Return the (x, y) coordinate for the center point of the cell that contains the specified text.  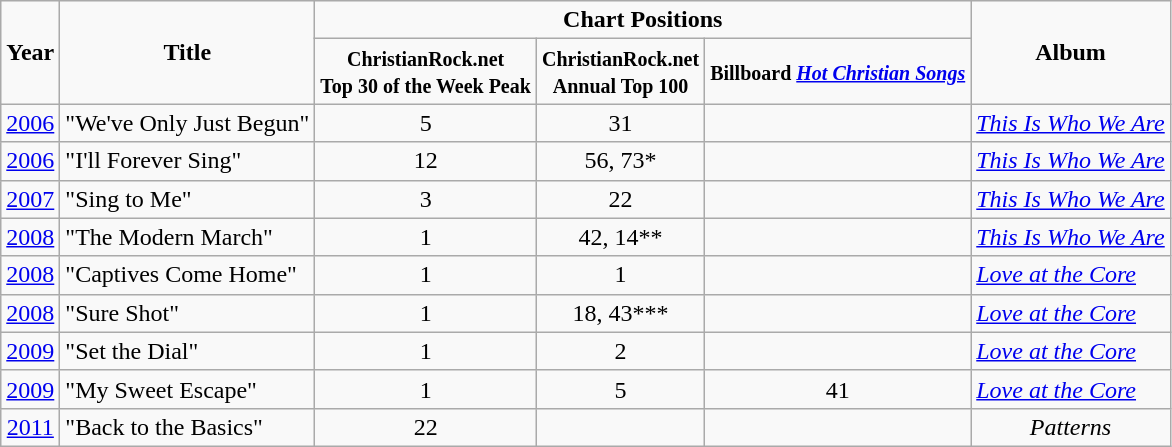
3 (426, 199)
ChristianRock.netTop 30 of the Week Peak (426, 72)
"The Modern March" (188, 237)
18, 43*** (620, 313)
Billboard Hot Christian Songs (838, 72)
"Set the Dial" (188, 351)
41 (838, 389)
"My Sweet Escape" (188, 389)
ChristianRock.netAnnual Top 100 (620, 72)
42, 14** (620, 237)
"Sure Shot" (188, 313)
"We've Only Just Begun" (188, 123)
Patterns (1071, 427)
2011 (30, 427)
"I'll Forever Sing" (188, 161)
"Sing to Me" (188, 199)
Chart Positions (643, 20)
"Captives Come Home" (188, 275)
2 (620, 351)
Year (30, 52)
Album (1071, 52)
Title (188, 52)
31 (620, 123)
56, 73* (620, 161)
2007 (30, 199)
"Back to the Basics" (188, 427)
12 (426, 161)
